Scan for the cell matching the given text and deliver its [X, Y] coordinate at center. 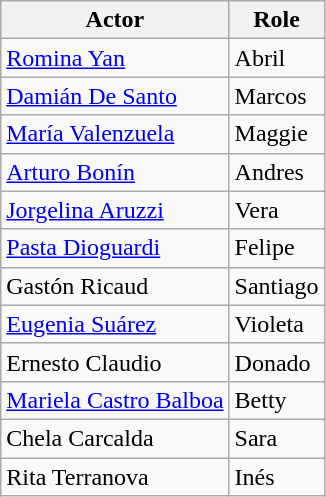
Gastón Ricaud [115, 286]
Jorgelina Aruzzi [115, 210]
Damián De Santo [115, 96]
Mariela Castro Balboa [115, 400]
Andres [276, 172]
Santiago [276, 286]
Maggie [276, 134]
Inés [276, 477]
Vera [276, 210]
Actor [115, 20]
Felipe [276, 248]
Arturo Bonín [115, 172]
Betty [276, 400]
Violeta [276, 324]
Role [276, 20]
Donado [276, 362]
María Valenzuela [115, 134]
Romina Yan [115, 58]
Pasta Dioguardi [115, 248]
Ernesto Claudio [115, 362]
Marcos [276, 96]
Rita Terranova [115, 477]
Eugenia Suárez [115, 324]
Abril [276, 58]
Chela Carcalda [115, 438]
Sara [276, 438]
